Output the [x, y] coordinate of the center of the cell containing the given text.  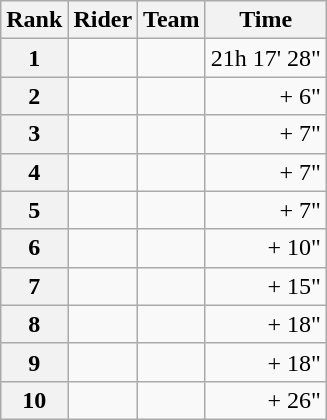
Rider [103, 20]
4 [34, 172]
5 [34, 210]
Time [266, 20]
10 [34, 400]
7 [34, 286]
1 [34, 58]
2 [34, 96]
3 [34, 134]
9 [34, 362]
+ 10" [266, 248]
6 [34, 248]
8 [34, 324]
21h 17' 28" [266, 58]
+ 15" [266, 286]
Rank [34, 20]
+ 26" [266, 400]
+ 6" [266, 96]
Team [172, 20]
